Output the [x, y] coordinate of the center of the cell containing the given text.  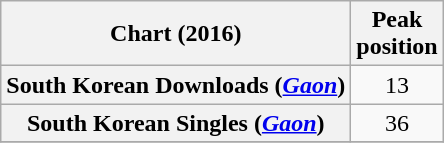
South Korean Downloads (Gaon) [176, 85]
36 [397, 123]
Chart (2016) [176, 34]
South Korean Singles (Gaon) [176, 123]
13 [397, 85]
Peakposition [397, 34]
